Provide the [X, Y] coordinate of the cell's center where the given text is located.  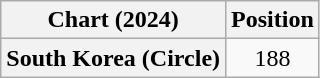
Chart (2024) [114, 20]
South Korea (Circle) [114, 58]
Position [273, 20]
188 [273, 58]
